Provide the (X, Y) coordinate of the cell's center where the given text is located.  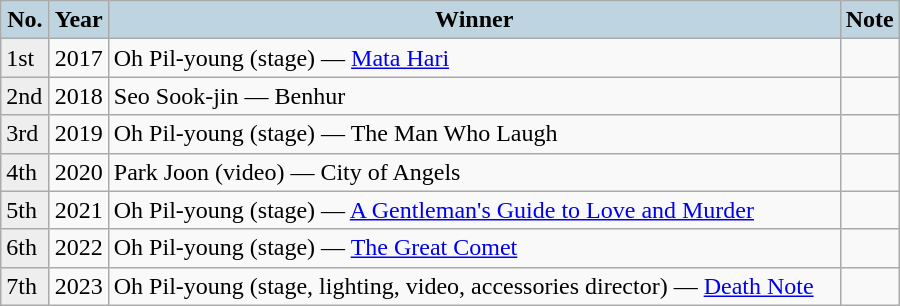
2nd (25, 96)
Note (870, 20)
2023 (78, 286)
2022 (78, 248)
Oh Pil-young (stage) — The Great Comet (474, 248)
5th (25, 210)
2020 (78, 172)
Oh Pil-young (stage, lighting, video, accessories director) — Death Note (474, 286)
2018 (78, 96)
Oh Pil-young (stage) — The Man Who Laugh (474, 134)
2021 (78, 210)
2017 (78, 58)
Oh Pil-young (stage) — Mata Hari (474, 58)
2019 (78, 134)
3rd (25, 134)
Winner (474, 20)
6th (25, 248)
Park Joon (video) — City of Angels (474, 172)
7th (25, 286)
Oh Pil-young (stage) — A Gentleman's Guide to Love and Murder (474, 210)
4th (25, 172)
Seo Sook-jin — Benhur (474, 96)
No. (25, 20)
1st (25, 58)
Year (78, 20)
